Detect which cell encompasses the target text, then output its (X, Y) center coordinate. 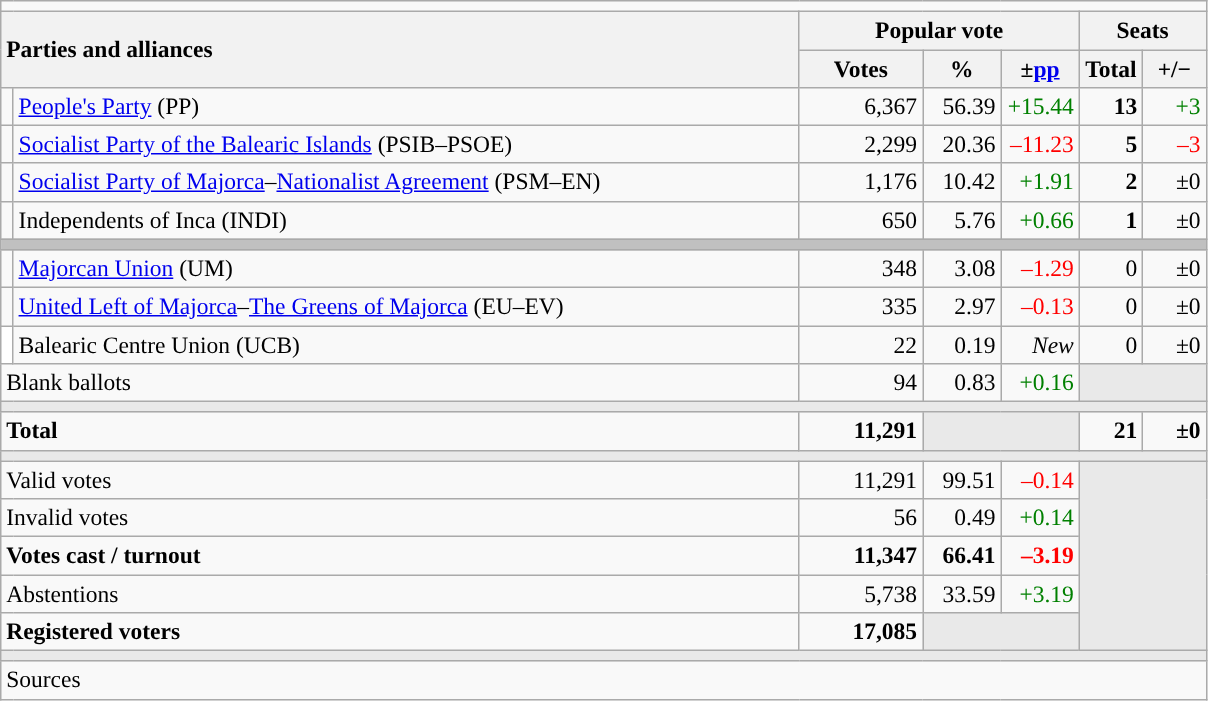
1 (1110, 220)
66.41 (961, 555)
56 (860, 517)
56.39 (961, 106)
+15.44 (1040, 106)
2 (1110, 182)
Invalid votes (400, 517)
+0.16 (1040, 382)
Seats (1142, 30)
Socialist Party of the Balearic Islands (PSIB–PSOE) (406, 144)
Abstentions (400, 593)
21 (1110, 431)
Votes cast / turnout (400, 555)
+/− (1174, 68)
0.49 (961, 517)
% (961, 68)
17,085 (860, 631)
650 (860, 220)
Popular vote (939, 30)
Valid votes (400, 480)
Independents of Inca (INDI) (406, 220)
+3.19 (1040, 593)
–3 (1174, 144)
2,299 (860, 144)
6,367 (860, 106)
5.76 (961, 220)
3.08 (961, 268)
New (1040, 344)
0.19 (961, 344)
–3.19 (1040, 555)
±pp (1040, 68)
348 (860, 268)
335 (860, 306)
Socialist Party of Majorca–Nationalist Agreement (PSM–EN) (406, 182)
United Left of Majorca–The Greens of Majorca (EU–EV) (406, 306)
1,176 (860, 182)
20.36 (961, 144)
–1.29 (1040, 268)
–0.13 (1040, 306)
Parties and alliances (400, 49)
99.51 (961, 480)
Balearic Centre Union (UCB) (406, 344)
+0.14 (1040, 517)
94 (860, 382)
People's Party (PP) (406, 106)
Majorcan Union (UM) (406, 268)
11,347 (860, 555)
10.42 (961, 182)
Blank ballots (400, 382)
Registered voters (400, 631)
33.59 (961, 593)
+0.66 (1040, 220)
13 (1110, 106)
22 (860, 344)
+1.91 (1040, 182)
–11.23 (1040, 144)
5 (1110, 144)
5,738 (860, 593)
+3 (1174, 106)
Sources (604, 680)
0.83 (961, 382)
–0.14 (1040, 480)
2.97 (961, 306)
Votes (860, 68)
